Find where the given text appears and provide that cell's center as (X, Y) coordinate. 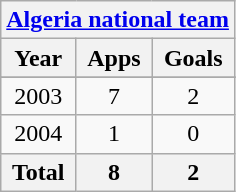
2004 (38, 134)
Year (38, 58)
7 (114, 96)
0 (193, 134)
1 (114, 134)
8 (114, 172)
Apps (114, 58)
2003 (38, 96)
Goals (193, 58)
Total (38, 172)
Algeria national team (118, 20)
